Output the [x, y] coordinate of the center of the cell containing the given text.  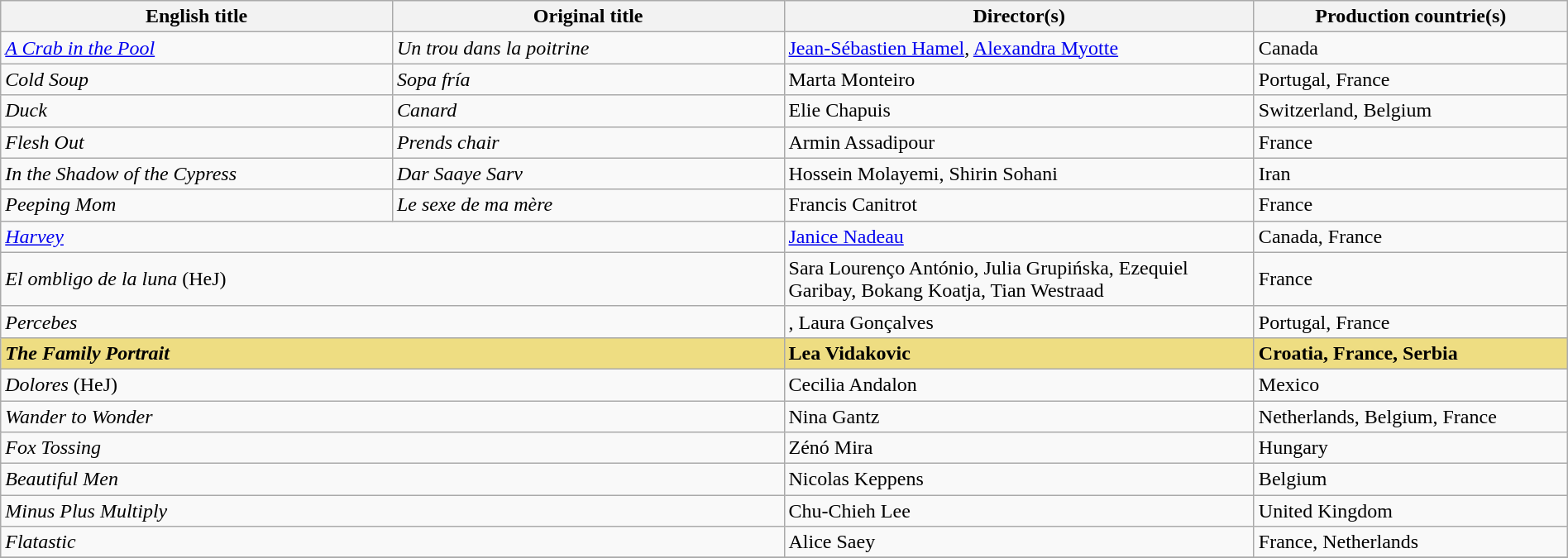
Switzerland, Belgium [1411, 111]
Netherlands, Belgium, France [1411, 416]
El ombligo de la luna (HeJ) [392, 279]
Percebes [392, 322]
Jean-Sébastien Hamel, Alexandra Myotte [1019, 48]
Cecilia Andalon [1019, 384]
Hungary [1411, 448]
United Kingdom [1411, 511]
Fox Tossing [392, 448]
Harvey [392, 236]
Chu-Chieh Lee [1019, 511]
Production countrie(s) [1411, 17]
Armin Assadipour [1019, 142]
Zénó Mira [1019, 448]
Minus Plus Multiply [392, 511]
France, Netherlands [1411, 542]
Alice Saey [1019, 542]
Elie Chapuis [1019, 111]
Director(s) [1019, 17]
Marta Monteiro [1019, 79]
Hossein Molayemi, Shirin Sohani [1019, 174]
A Crab in the Pool [197, 48]
Dar Saaye Sarv [588, 174]
Sara Lourenço António, Julia Grupińska, Ezequiel Garibay, Bokang Koatja, Tian Westraad [1019, 279]
In the Shadow of the Cypress [197, 174]
Nicolas Keppens [1019, 479]
Cold Soup [197, 79]
, Laura Gonçalves [1019, 322]
Iran [1411, 174]
Original title [588, 17]
Janice Nadeau [1019, 236]
Duck [197, 111]
English title [197, 17]
Croatia, France, Serbia [1411, 353]
Peeping Mom [197, 205]
Mexico [1411, 384]
Canada [1411, 48]
Wander to Wonder [392, 416]
The Family Portrait [392, 353]
Belgium [1411, 479]
Dolores (HeJ) [392, 384]
Sopa fría [588, 79]
Canada, France [1411, 236]
Flesh Out [197, 142]
Prends chair [588, 142]
Le sexe de ma mère [588, 205]
Flatastic [392, 542]
Beautiful Men [392, 479]
Canard [588, 111]
Nina Gantz [1019, 416]
Un trou dans la poitrine [588, 48]
Francis Canitrot [1019, 205]
Lea Vidakovic [1019, 353]
